Provide the (x, y) coordinate of the cell's center where the given text is located.  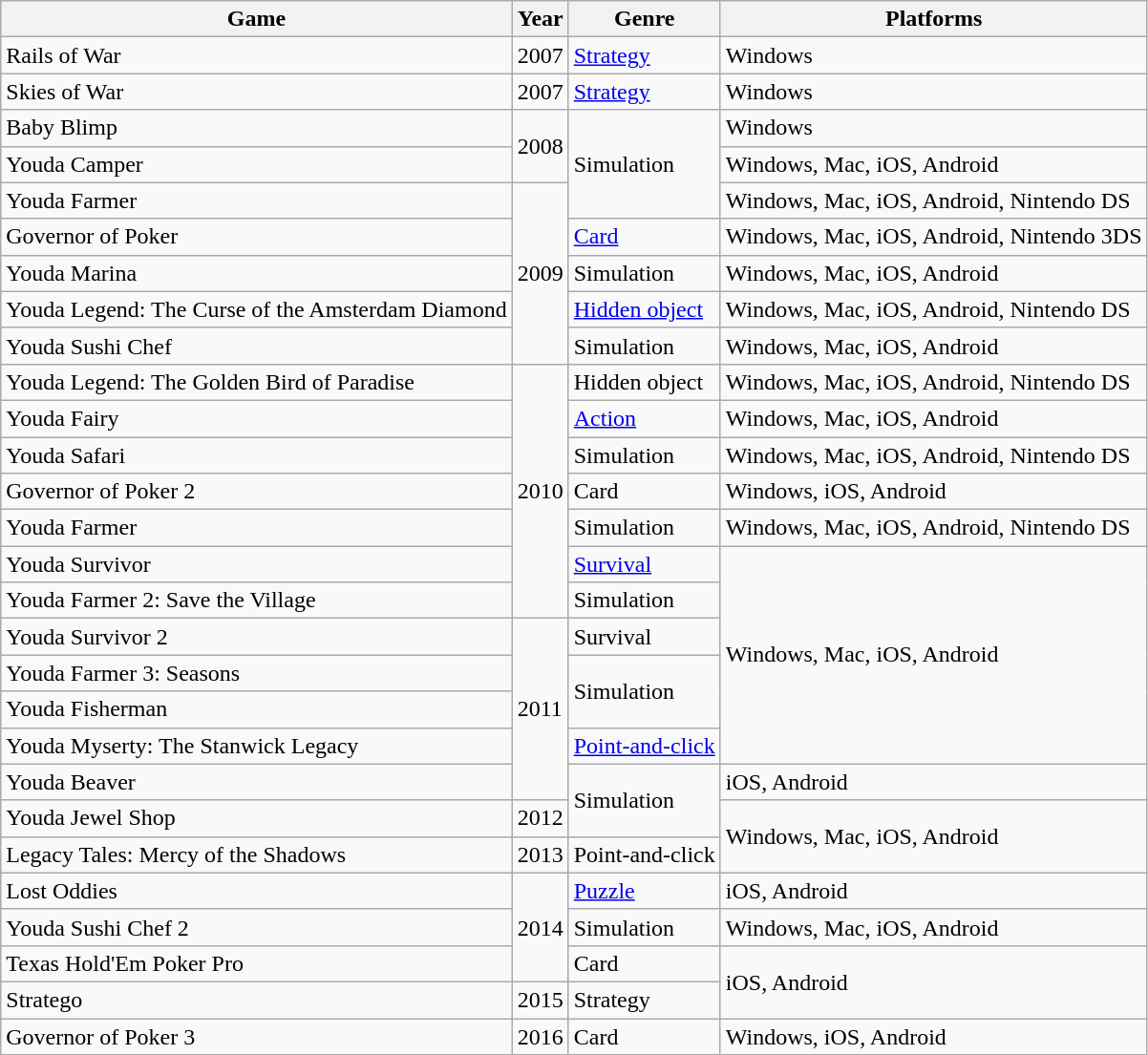
Legacy Tales: Mercy of the Shadows (256, 855)
Youda Survivor 2 (256, 637)
Youda Fisherman (256, 709)
2013 (541, 855)
Rails of War (256, 55)
2008 (541, 146)
2010 (541, 491)
Youda Legend: The Golden Bird of Paradise (256, 382)
Genre (644, 19)
Year (541, 19)
Windows, Mac, iOS, Android, Nintendo 3DS (934, 237)
2011 (541, 709)
Lost Oddies (256, 891)
Youda Beaver (256, 782)
Skies of War (256, 92)
2012 (541, 818)
2009 (541, 273)
Baby Blimp (256, 128)
2014 (541, 927)
Youda Myserty: The Stanwick Legacy (256, 746)
Stratego (256, 1000)
Texas Hold'Em Poker Pro (256, 963)
Youda Marina (256, 273)
Youda Safari (256, 455)
Platforms (934, 19)
Governor of Poker 3 (256, 1036)
Youda Legend: The Curse of the Amsterdam Diamond (256, 309)
Youda Jewel Shop (256, 818)
Youda Sushi Chef 2 (256, 927)
Youda Farmer 3: Seasons (256, 673)
Action (644, 418)
Puzzle (644, 891)
Youda Survivor (256, 564)
Youda Fairy (256, 418)
Youda Farmer 2: Save the Village (256, 601)
2015 (541, 1000)
Game (256, 19)
Governor of Poker 2 (256, 492)
2016 (541, 1036)
Governor of Poker (256, 237)
Youda Sushi Chef (256, 346)
Youda Camper (256, 164)
